Pinpoint the cell where the given text exists, returning its (x, y) midpoint coordinate. 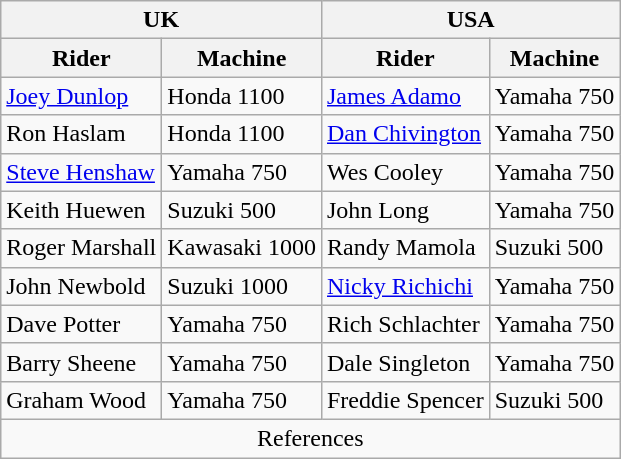
Keith Huewen (82, 210)
Nicky Richichi (405, 286)
John Newbold (82, 286)
UK (162, 20)
References (310, 438)
Steve Henshaw (82, 172)
Roger Marshall (82, 248)
Wes Cooley (405, 172)
Suzuki 1000 (242, 286)
Dave Potter (82, 324)
James Adamo (405, 96)
Rich Schlachter (405, 324)
Kawasaki 1000 (242, 248)
Barry Sheene (82, 362)
Joey Dunlop (82, 96)
Dan Chivington (405, 134)
USA (470, 20)
Randy Mamola (405, 248)
John Long (405, 210)
Freddie Spencer (405, 400)
Ron Haslam (82, 134)
Graham Wood (82, 400)
Dale Singleton (405, 362)
